From the cell containing the given text, extract its center point as (X, Y) coordinate. 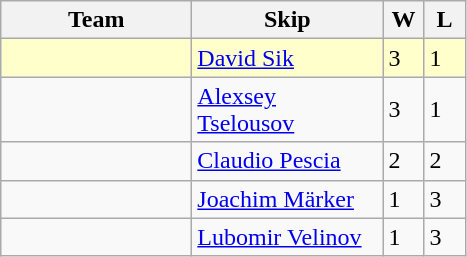
Skip (288, 20)
Claudio Pescia (288, 161)
Team (96, 20)
Alexsey Tselousov (288, 110)
David Sik (288, 58)
Lubomir Velinov (288, 237)
W (404, 20)
L (444, 20)
Joachim Märker (288, 199)
